Scan for the cell matching the given text and deliver its (X, Y) coordinate at center. 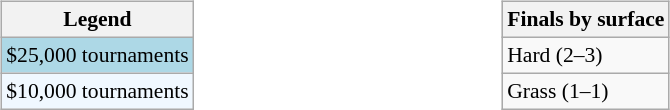
Hard (2–3) (586, 55)
$25,000 tournaments (97, 55)
Grass (1–1) (586, 91)
Legend (97, 20)
Finals by surface (586, 20)
$10,000 tournaments (97, 91)
